Provide the (x, y) coordinate of the cell's center where the given text is located.  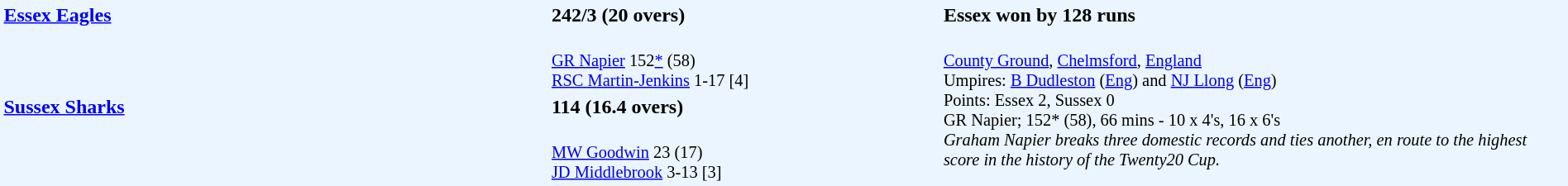
Sussex Sharks (275, 139)
GR Napier 152* (58) RSC Martin-Jenkins 1-17 [4] (744, 61)
242/3 (20 overs) (744, 15)
Essex Eagles (275, 47)
MW Goodwin 23 (17) JD Middlebrook 3-13 [3] (744, 152)
Essex won by 128 runs (1254, 15)
114 (16.4 overs) (744, 107)
